Detect which cell encompasses the target text, then output its (x, y) center coordinate. 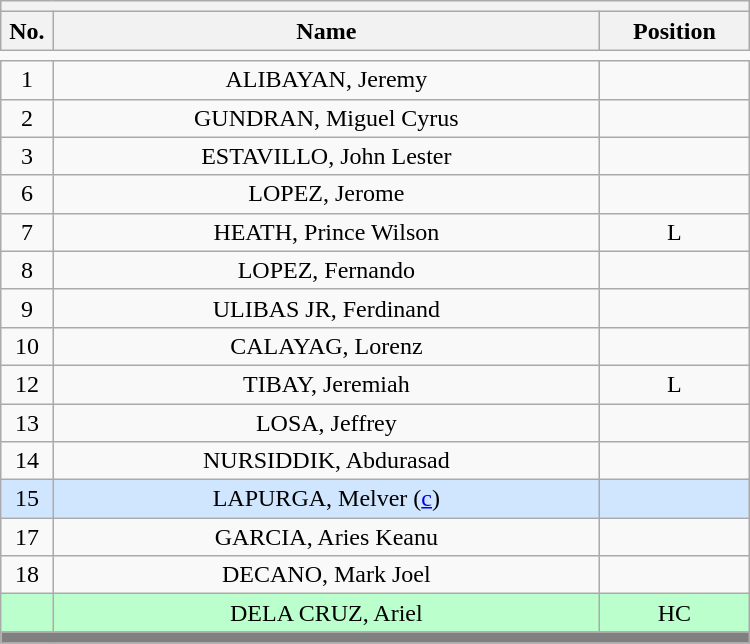
NURSIDDIK, Abdurasad (326, 461)
6 (27, 194)
HEATH, Prince Wilson (326, 232)
2 (27, 118)
GUNDRAN, Miguel Cyrus (326, 118)
LOSA, Jeffrey (326, 423)
TIBAY, Jeremiah (326, 384)
9 (27, 308)
ALIBAYAN, Jeremy (326, 80)
7 (27, 232)
DECANO, Mark Joel (326, 575)
GARCIA, Aries Keanu (326, 537)
1 (27, 80)
18 (27, 575)
No. (27, 31)
13 (27, 423)
Name (326, 31)
DELA CRUZ, Ariel (326, 613)
17 (27, 537)
ULIBAS JR, Ferdinand (326, 308)
LOPEZ, Jerome (326, 194)
LOPEZ, Fernando (326, 270)
LAPURGA, Melver (c) (326, 499)
HC (675, 613)
14 (27, 461)
8 (27, 270)
12 (27, 384)
3 (27, 156)
Position (675, 31)
ESTAVILLO, John Lester (326, 156)
CALAYAG, Lorenz (326, 346)
10 (27, 346)
15 (27, 499)
